For the text-containing cell, return its midpoint in [x, y] coordinate format. 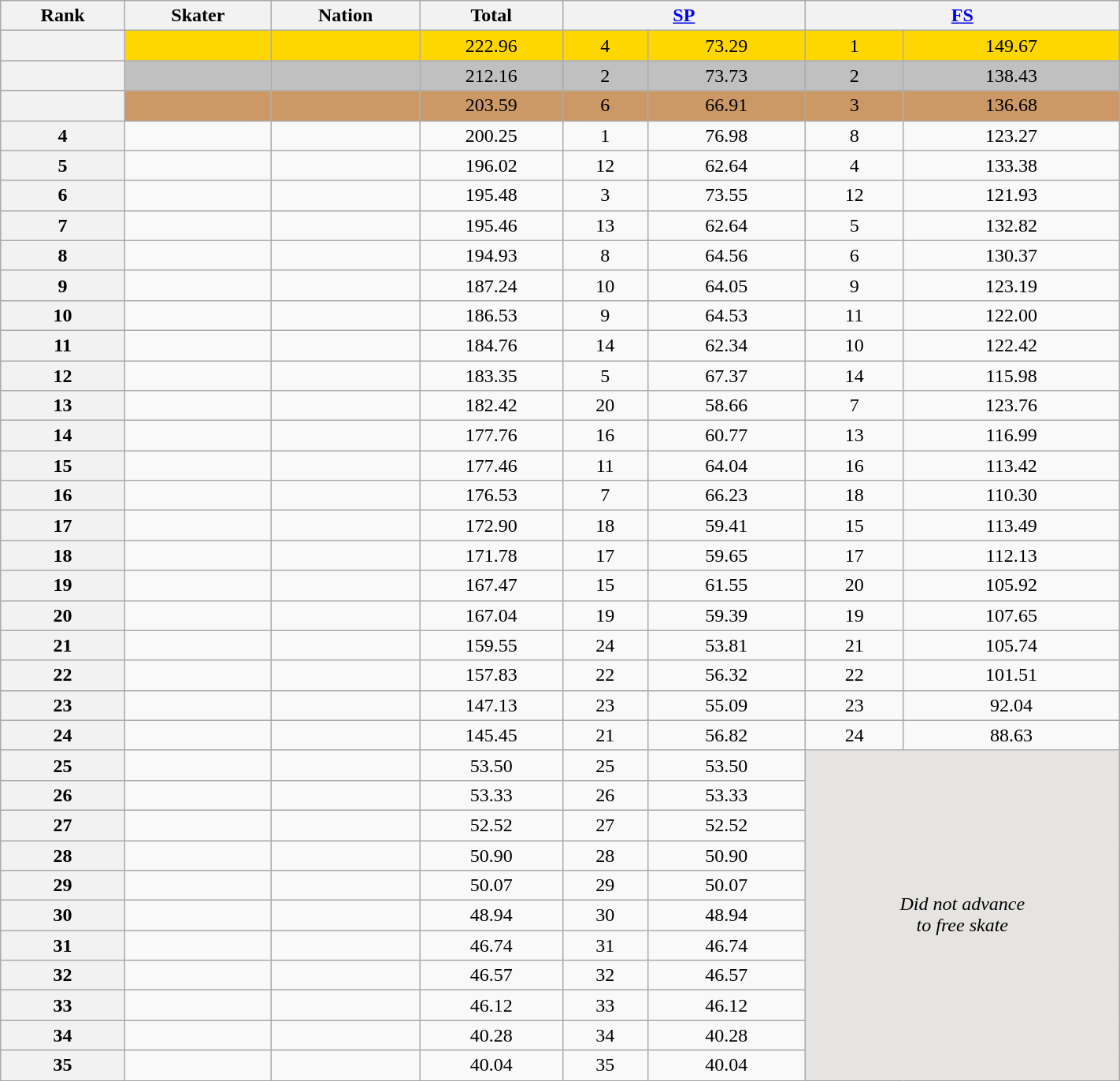
187.24 [491, 285]
159.55 [491, 645]
121.93 [1011, 195]
64.56 [726, 255]
122.00 [1011, 315]
172.90 [491, 526]
194.93 [491, 255]
53.81 [726, 645]
145.45 [491, 735]
195.48 [491, 195]
Rank [63, 16]
73.55 [726, 195]
177.76 [491, 436]
92.04 [1011, 705]
56.82 [726, 735]
88.63 [1011, 735]
149.67 [1011, 46]
222.96 [491, 46]
116.99 [1011, 436]
61.55 [726, 585]
110.30 [1011, 496]
113.42 [1011, 466]
130.37 [1011, 255]
55.09 [726, 705]
176.53 [491, 496]
105.92 [1011, 585]
136.68 [1011, 106]
59.65 [726, 555]
122.42 [1011, 345]
59.39 [726, 615]
167.04 [491, 615]
123.19 [1011, 285]
132.82 [1011, 225]
73.73 [726, 76]
62.34 [726, 345]
56.32 [726, 675]
59.41 [726, 526]
FS [962, 16]
123.27 [1011, 136]
113.49 [1011, 526]
66.91 [726, 106]
66.23 [726, 496]
200.25 [491, 136]
147.13 [491, 705]
123.76 [1011, 406]
SP [684, 16]
157.83 [491, 675]
177.46 [491, 466]
64.04 [726, 466]
133.38 [1011, 165]
67.37 [726, 376]
196.02 [491, 165]
101.51 [1011, 675]
138.43 [1011, 76]
60.77 [726, 436]
105.74 [1011, 645]
115.98 [1011, 376]
203.59 [491, 106]
76.98 [726, 136]
186.53 [491, 315]
58.66 [726, 406]
Total [491, 16]
184.76 [491, 345]
167.47 [491, 585]
183.35 [491, 376]
Did not advanceto free skate [962, 916]
171.78 [491, 555]
Skater [198, 16]
Nation [345, 16]
182.42 [491, 406]
195.46 [491, 225]
212.16 [491, 76]
64.53 [726, 315]
107.65 [1011, 615]
73.29 [726, 46]
112.13 [1011, 555]
64.05 [726, 285]
